Search for the cell housing the specified text and yield its [x, y] center coordinate. 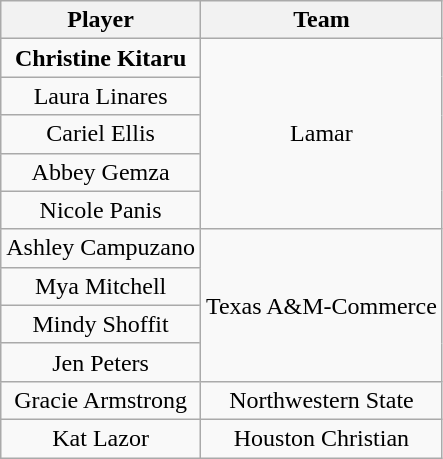
Abbey Gemza [101, 172]
Mindy Shoffit [101, 324]
Lamar [321, 134]
Player [101, 20]
Jen Peters [101, 362]
Northwestern State [321, 400]
Laura Linares [101, 96]
Ashley Campuzano [101, 248]
Team [321, 20]
Houston Christian [321, 438]
Gracie Armstrong [101, 400]
Nicole Panis [101, 210]
Mya Mitchell [101, 286]
Kat Lazor [101, 438]
Christine Kitaru [101, 58]
Texas A&M-Commerce [321, 305]
Cariel Ellis [101, 134]
